Find where the given text appears and provide that cell's center as (X, Y) coordinate. 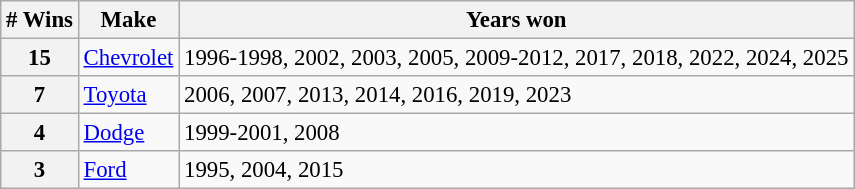
# Wins (40, 20)
4 (40, 133)
1995, 2004, 2015 (516, 170)
2006, 2007, 2013, 2014, 2016, 2019, 2023 (516, 95)
Make (128, 20)
Chevrolet (128, 58)
15 (40, 58)
7 (40, 95)
3 (40, 170)
Ford (128, 170)
Toyota (128, 95)
1999-2001, 2008 (516, 133)
1996-1998, 2002, 2003, 2005, 2009-2012, 2017, 2018, 2022, 2024, 2025 (516, 58)
Years won (516, 20)
Dodge (128, 133)
